For the text-containing cell, return its midpoint in (X, Y) coordinate format. 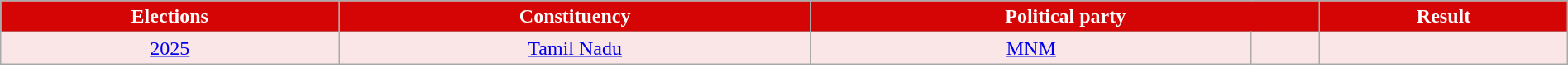
Elections (170, 17)
Result (1444, 17)
Constituency (576, 17)
2025 (170, 48)
MNM (1031, 48)
Tamil Nadu (576, 48)
Political party (1065, 17)
